Find where the given text appears and provide that cell's center as [X, Y] coordinate. 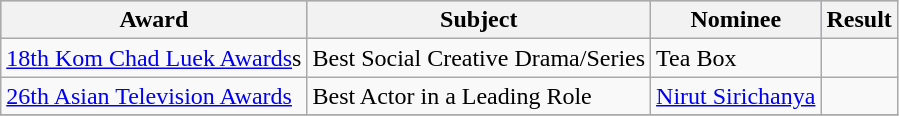
Result [859, 20]
Best Social Creative Drama/Series [479, 58]
Best Actor in a Leading Role [479, 96]
Award [154, 20]
Nominee [736, 20]
18th Kom Chad Luek Awardss [154, 58]
Tea Box [736, 58]
Nirut Sirichanya [736, 96]
Subject [479, 20]
26th Asian Television Awards [154, 96]
